Determine the [x, y] coordinate at the center of the cell enclosing the given text.  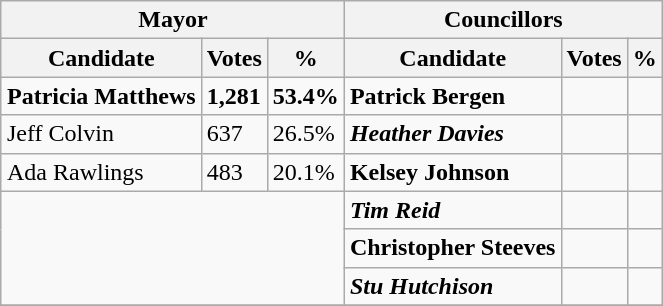
483 [234, 172]
Councillors [503, 20]
53.4% [306, 96]
Mayor [172, 20]
Stu Hutchison [452, 286]
Jeff Colvin [101, 134]
1,281 [234, 96]
Patricia Matthews [101, 96]
26.5% [306, 134]
20.1% [306, 172]
Kelsey Johnson [452, 172]
Ada Rawlings [101, 172]
637 [234, 134]
Tim Reid [452, 210]
Heather Davies [452, 134]
Christopher Steeves [452, 248]
Patrick Bergen [452, 96]
